Find where the given text appears and provide that cell's center as (X, Y) coordinate. 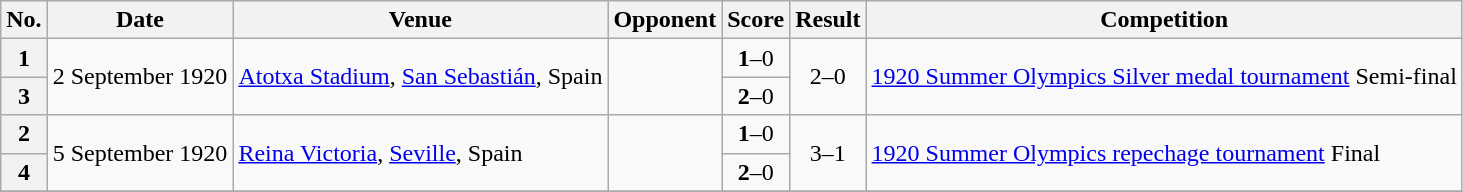
No. (24, 20)
Result (828, 20)
5 September 1920 (140, 153)
Score (756, 20)
Reina Victoria, Seville, Spain (420, 153)
Date (140, 20)
1920 Summer Olympics Silver medal tournament Semi-final (1164, 77)
Competition (1164, 20)
Atotxa Stadium, San Sebastián, Spain (420, 77)
3 (24, 96)
Venue (420, 20)
3–1 (828, 153)
1 (24, 58)
1920 Summer Olympics repechage tournament Final (1164, 153)
4 (24, 172)
2 (24, 134)
2 September 1920 (140, 77)
Opponent (665, 20)
